Determine the (x, y) coordinate at the center of the cell enclosing the given text.  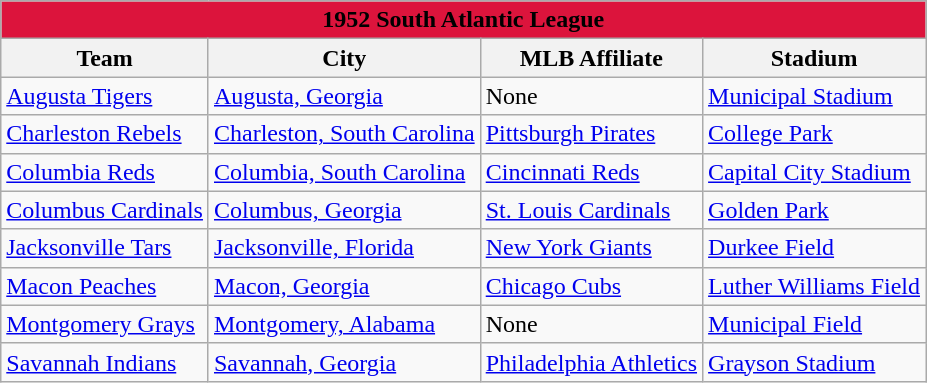
Philadelphia Athletics (591, 362)
Pittsburgh Pirates (591, 134)
Montgomery, Alabama (344, 324)
Savannah Indians (105, 362)
Jacksonville, Florida (344, 248)
Macon, Georgia (344, 286)
Columbus Cardinals (105, 210)
1952 South Atlantic League (464, 20)
St. Louis Cardinals (591, 210)
Columbia Reds (105, 172)
Macon Peaches (105, 286)
Chicago Cubs (591, 286)
Grayson Stadium (814, 362)
Augusta Tigers (105, 96)
Savannah, Georgia (344, 362)
Montgomery Grays (105, 324)
New York Giants (591, 248)
Jacksonville Tars (105, 248)
Charleston Rebels (105, 134)
Golden Park (814, 210)
Columbus, Georgia (344, 210)
Durkee Field (814, 248)
College Park (814, 134)
Stadium (814, 58)
City (344, 58)
Columbia, South Carolina (344, 172)
MLB Affiliate (591, 58)
Charleston, South Carolina (344, 134)
Augusta, Georgia (344, 96)
Cincinnati Reds (591, 172)
Municipal Field (814, 324)
Luther Williams Field (814, 286)
Municipal Stadium (814, 96)
Team (105, 58)
Capital City Stadium (814, 172)
